Determine the [X, Y] coordinate at the center of the cell enclosing the given text.  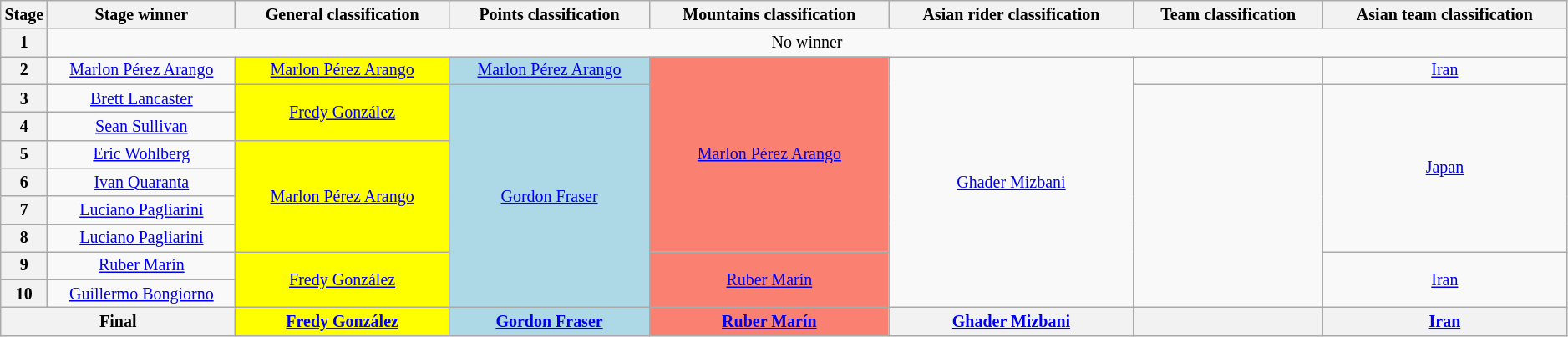
6 [24, 182]
Stage winner [142, 15]
Mountains classification [770, 15]
4 [24, 127]
5 [24, 153]
10 [24, 294]
Ivan Quaranta [142, 182]
9 [24, 265]
No winner [807, 43]
7 [24, 210]
Asian rider classification [1011, 15]
Eric Wohlberg [142, 153]
Points classification [549, 15]
Stage [24, 15]
Japan [1445, 168]
Asian team classification [1445, 15]
Final [119, 322]
8 [24, 239]
Guillermo Bongiorno [142, 294]
1 [24, 43]
3 [24, 98]
General classification [343, 15]
2 [24, 70]
Team classification [1228, 15]
Sean Sullivan [142, 127]
Brett Lancaster [142, 98]
